Find where the given text appears and provide that cell's center as (x, y) coordinate. 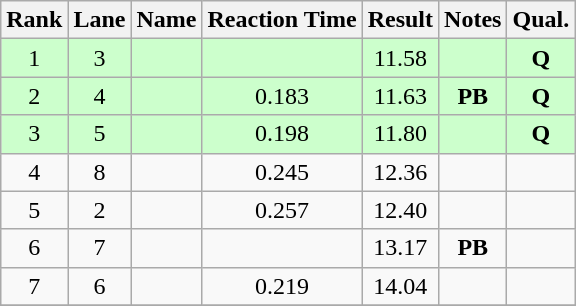
0.245 (282, 172)
11.58 (400, 58)
Result (400, 20)
0.183 (282, 96)
12.36 (400, 172)
0.198 (282, 134)
8 (100, 172)
11.63 (400, 96)
0.219 (282, 286)
Name (166, 20)
Qual. (541, 20)
1 (34, 58)
0.257 (282, 210)
11.80 (400, 134)
12.40 (400, 210)
13.17 (400, 248)
Reaction Time (282, 20)
Notes (473, 20)
Lane (100, 20)
Rank (34, 20)
14.04 (400, 286)
